Determine the [x, y] coordinate at the center of the cell enclosing the given text.  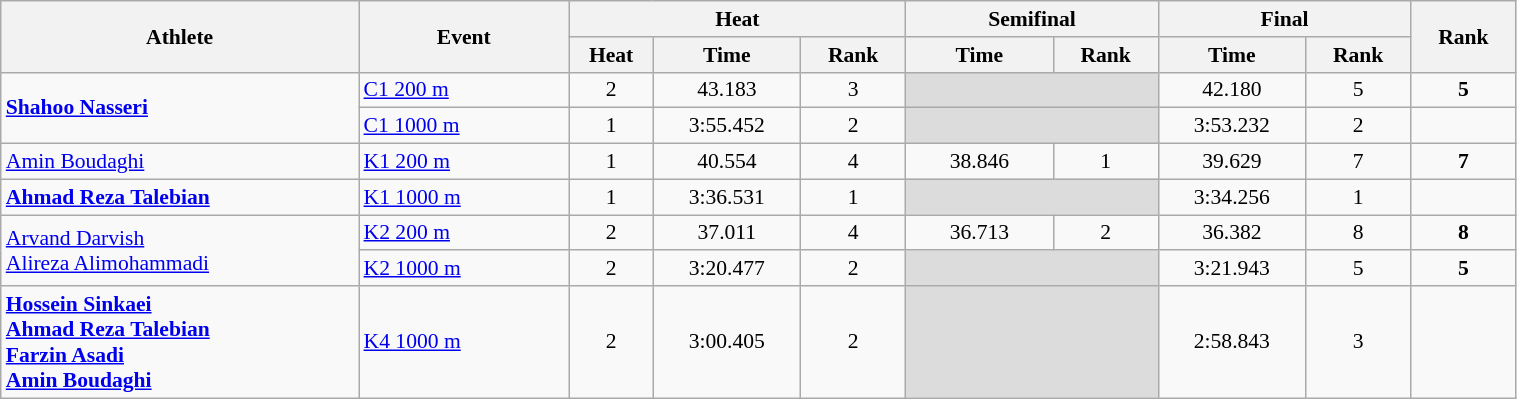
C1 200 m [464, 90]
42.180 [1232, 90]
Final [1284, 19]
K2 1000 m [464, 269]
C1 1000 m [464, 126]
40.554 [726, 162]
43.183 [726, 90]
K4 1000 m [464, 342]
3:55.452 [726, 126]
36.713 [980, 233]
3:00.405 [726, 342]
Athlete [180, 36]
Event [464, 36]
37.011 [726, 233]
39.629 [1232, 162]
K1 200 m [464, 162]
3:20.477 [726, 269]
Arvand DarvishAlireza Alimohammadi [180, 250]
Shahoo Nasseri [180, 108]
K2 200 m [464, 233]
3:34.256 [1232, 197]
Hossein SinkaeiAhmad Reza TalebianFarzin AsadiAmin Boudaghi [180, 342]
36.382 [1232, 233]
3:36.531 [726, 197]
Ahmad Reza Talebian [180, 197]
38.846 [980, 162]
2:58.843 [1232, 342]
3:53.232 [1232, 126]
3:21.943 [1232, 269]
K1 1000 m [464, 197]
Semifinal [1032, 19]
Amin Boudaghi [180, 162]
